Locate the cell with the specified text and output its (x, y) center coordinate. 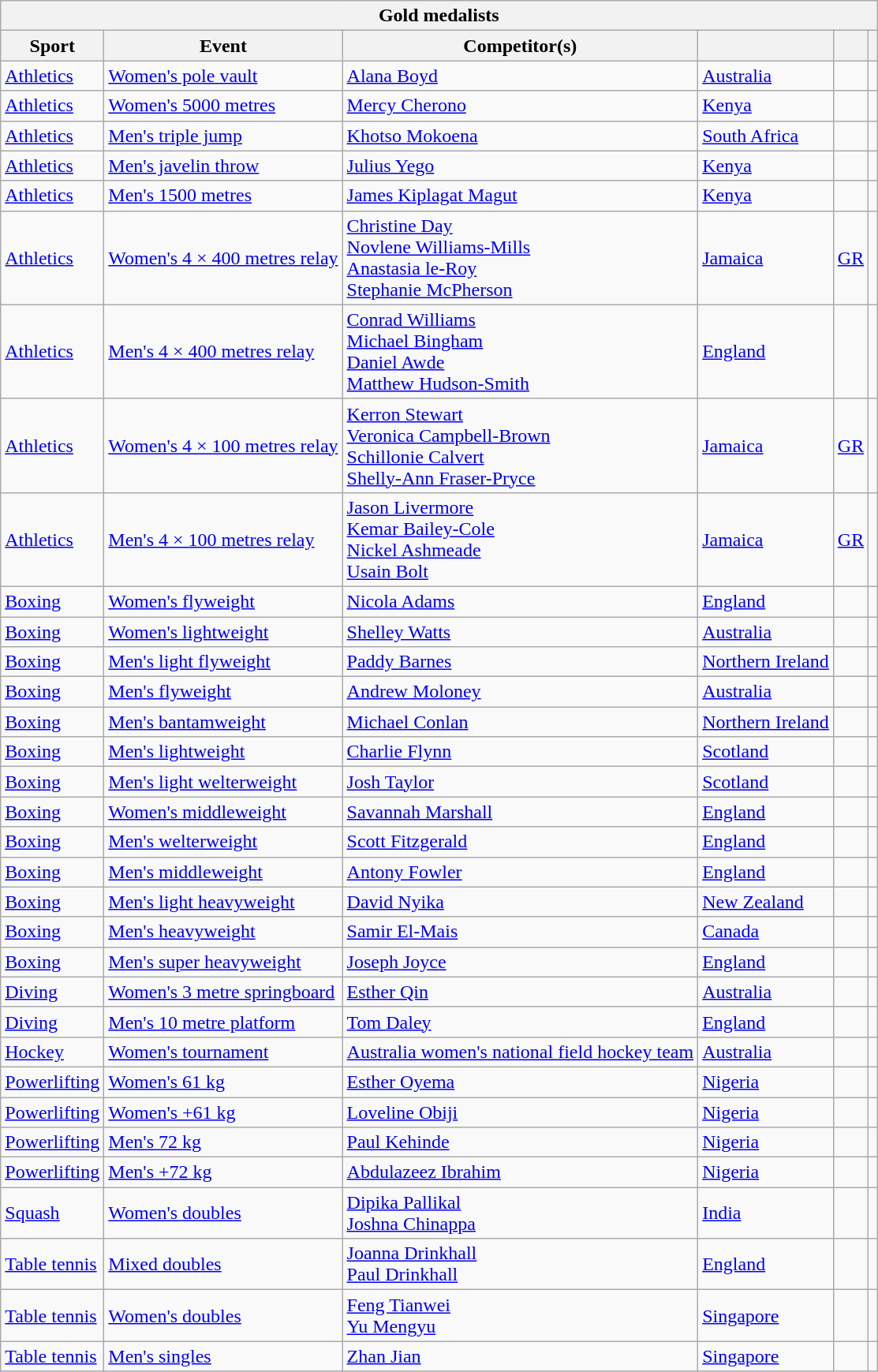
Men's javelin throw (223, 166)
Scott Fitzgerald (521, 842)
Men's middleweight (223, 872)
Tom Daley (521, 1022)
Men's singles (223, 1356)
Women's tournament (223, 1052)
Savannah Marshall (521, 812)
Loveline Obiji (521, 1112)
Charlie Flynn (521, 752)
Men's 10 metre platform (223, 1022)
Women's flyweight (223, 601)
Men's lightweight (223, 752)
Mixed doubles (223, 1264)
Men's flyweight (223, 692)
Alana Boyd (521, 76)
Christine DayNovlene Williams-MillsAnastasia le-RoyStephanie McPherson (521, 257)
Esther Qin (521, 992)
Women's pole vault (223, 76)
Women's middleweight (223, 812)
Gold medalists (439, 16)
Women's 4 × 400 metres relay (223, 257)
Hockey (52, 1052)
Nicola Adams (521, 601)
Paul Kehinde (521, 1142)
Australia women's national field hockey team (521, 1052)
Jason LivermoreKemar Bailey-ColeNickel AshmeadeUsain Bolt (521, 540)
Feng TianweiYu Mengyu (521, 1316)
Men's heavyweight (223, 932)
South Africa (766, 136)
Women's 5000 metres (223, 106)
Men's light heavyweight (223, 902)
Khotso Mokoena (521, 136)
New Zealand (766, 902)
Joseph Joyce (521, 962)
Women's 4 × 100 metres relay (223, 445)
Women's 61 kg (223, 1082)
Shelley Watts (521, 632)
Men's light welterweight (223, 782)
Julius Yego (521, 166)
Men's bantamweight (223, 722)
Men's +72 kg (223, 1172)
Men's super heavyweight (223, 962)
Women's 3 metre springboard (223, 992)
Mercy Cherono (521, 106)
Men's light flyweight (223, 662)
Abdulazeez Ibrahim (521, 1172)
Kerron StewartVeronica Campbell-BrownSchillonie CalvertShelly-Ann Fraser-Pryce (521, 445)
Joanna DrinkhallPaul Drinkhall (521, 1264)
Women's lightweight (223, 632)
Michael Conlan (521, 722)
Conrad WilliamsMichael BinghamDaniel AwdeMatthew Hudson-Smith (521, 352)
James Kiplagat Magut (521, 196)
Men's triple jump (223, 136)
Men's 4 × 100 metres relay (223, 540)
Event (223, 46)
David Nyika (521, 902)
Men's 72 kg (223, 1142)
Josh Taylor (521, 782)
Zhan Jian (521, 1356)
Competitor(s) (521, 46)
Andrew Moloney (521, 692)
Esther Oyema (521, 1082)
Canada (766, 932)
Dipika PallikalJoshna Chinappa (521, 1213)
Women's +61 kg (223, 1112)
Men's 4 × 400 metres relay (223, 352)
India (766, 1213)
Men's 1500 metres (223, 196)
Paddy Barnes (521, 662)
Sport (52, 46)
Samir El-Mais (521, 932)
Men's welterweight (223, 842)
Antony Fowler (521, 872)
Squash (52, 1213)
